Identify which cell holds the provided text, then report its (X, Y) central coordinate. 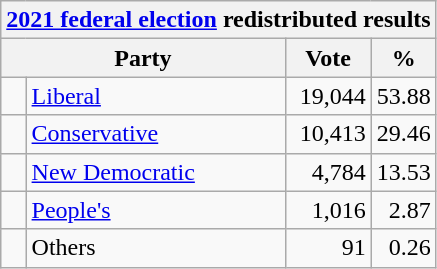
4,784 (328, 172)
2021 federal election redistributed results (218, 20)
Liberal (156, 96)
0.26 (404, 248)
1,016 (328, 210)
People's (156, 210)
Conservative (156, 134)
Party (143, 58)
29.46 (404, 134)
Others (156, 248)
91 (328, 248)
% (404, 58)
Vote (328, 58)
2.87 (404, 210)
New Democratic (156, 172)
10,413 (328, 134)
19,044 (328, 96)
13.53 (404, 172)
53.88 (404, 96)
